Extract the (X, Y) coordinate from the center of the cell holding the provided text.  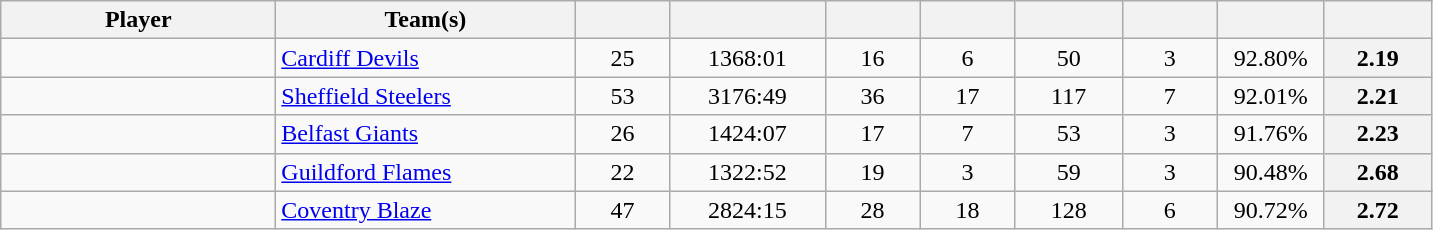
Sheffield Steelers (426, 96)
2.23 (1378, 134)
36 (872, 96)
16 (872, 58)
26 (622, 134)
3176:49 (748, 96)
19 (872, 172)
1424:07 (748, 134)
2.19 (1378, 58)
Belfast Giants (426, 134)
22 (622, 172)
Team(s) (426, 20)
25 (622, 58)
1322:52 (748, 172)
128 (1068, 210)
1368:01 (748, 58)
90.72% (1270, 210)
2.21 (1378, 96)
117 (1068, 96)
59 (1068, 172)
2.72 (1378, 210)
Coventry Blaze (426, 210)
28 (872, 210)
91.76% (1270, 134)
47 (622, 210)
90.48% (1270, 172)
2.68 (1378, 172)
92.80% (1270, 58)
Cardiff Devils (426, 58)
Player (138, 20)
18 (968, 210)
Guildford Flames (426, 172)
92.01% (1270, 96)
2824:15 (748, 210)
50 (1068, 58)
